Provide the [X, Y] coordinate of the cell's center where the given text is located.  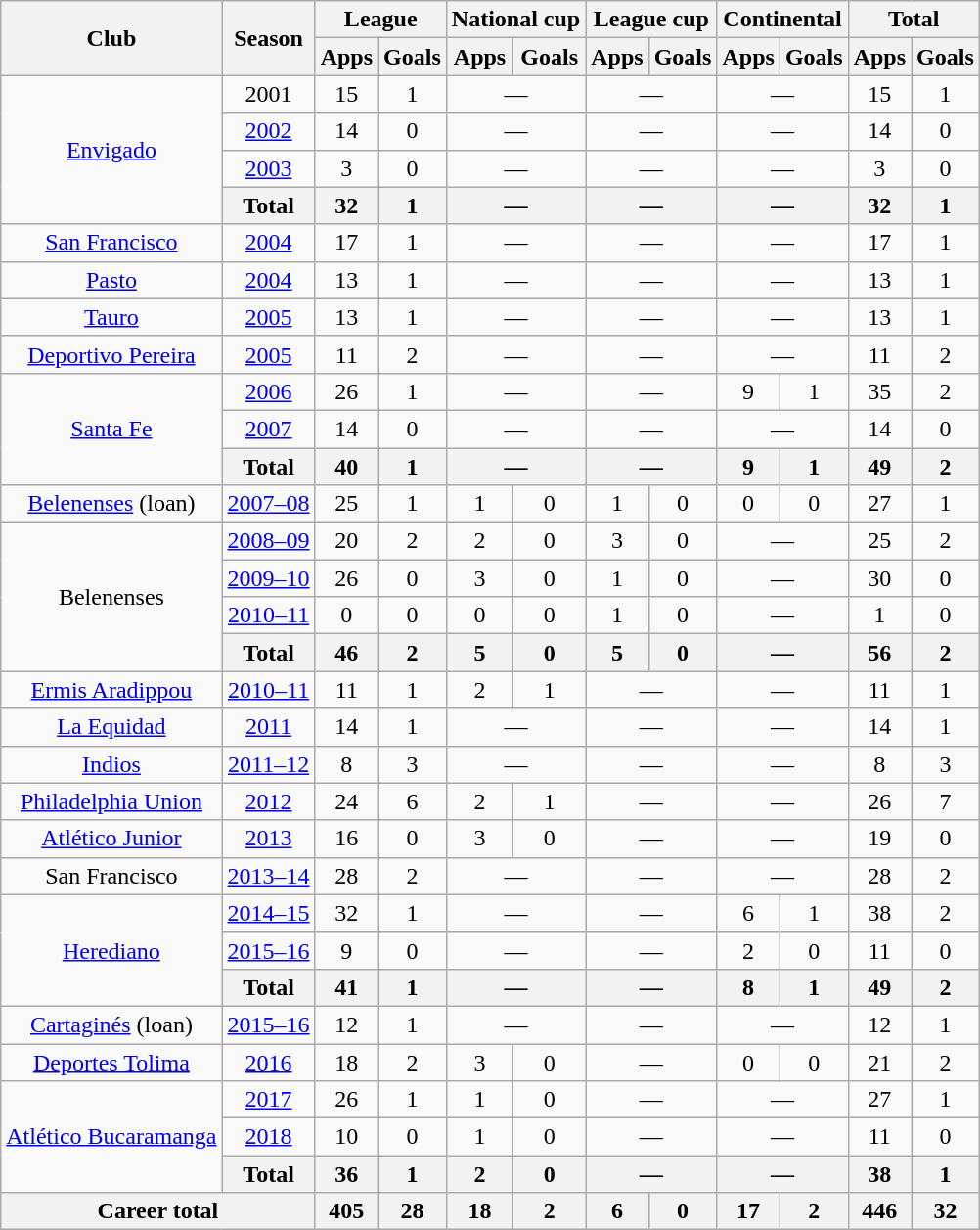
405 [346, 1211]
League cup [651, 20]
La Equidad [111, 727]
Belenenses (loan) [111, 504]
2013 [268, 839]
Envigado [111, 150]
Herediano [111, 950]
Philadelphia Union [111, 801]
National cup [515, 20]
2003 [268, 168]
46 [346, 653]
Tauro [111, 317]
Deportes Tolima [111, 1062]
7 [946, 801]
Career total [158, 1211]
2006 [268, 391]
10 [346, 1137]
30 [879, 578]
2014–15 [268, 913]
Deportivo Pereira [111, 354]
446 [879, 1211]
16 [346, 839]
Cartaginés (loan) [111, 1025]
2016 [268, 1062]
Club [111, 38]
Season [268, 38]
2011–12 [268, 764]
2002 [268, 131]
20 [346, 541]
41 [346, 987]
2018 [268, 1137]
League [380, 20]
2011 [268, 727]
21 [879, 1062]
Indios [111, 764]
2009–10 [268, 578]
Atlético Junior [111, 839]
40 [346, 467]
19 [879, 839]
2007 [268, 429]
2012 [268, 801]
Atlético Bucaramanga [111, 1137]
2017 [268, 1100]
36 [346, 1174]
2007–08 [268, 504]
Ermis Aradippou [111, 690]
24 [346, 801]
35 [879, 391]
56 [879, 653]
Belenenses [111, 597]
Pasto [111, 280]
2001 [268, 94]
Santa Fe [111, 429]
2008–09 [268, 541]
Continental [782, 20]
2013–14 [268, 876]
